Find where the given text appears and provide that cell's center as (X, Y) coordinate. 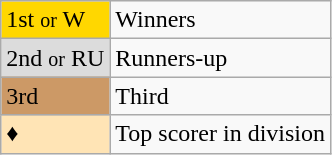
3rd (56, 96)
1st or W (56, 20)
2nd or RU (56, 58)
Winners (220, 20)
Top scorer in division (220, 134)
Runners-up (220, 58)
Third (220, 96)
♦ (56, 134)
